Find where the given text appears and provide that cell's center as [x, y] coordinate. 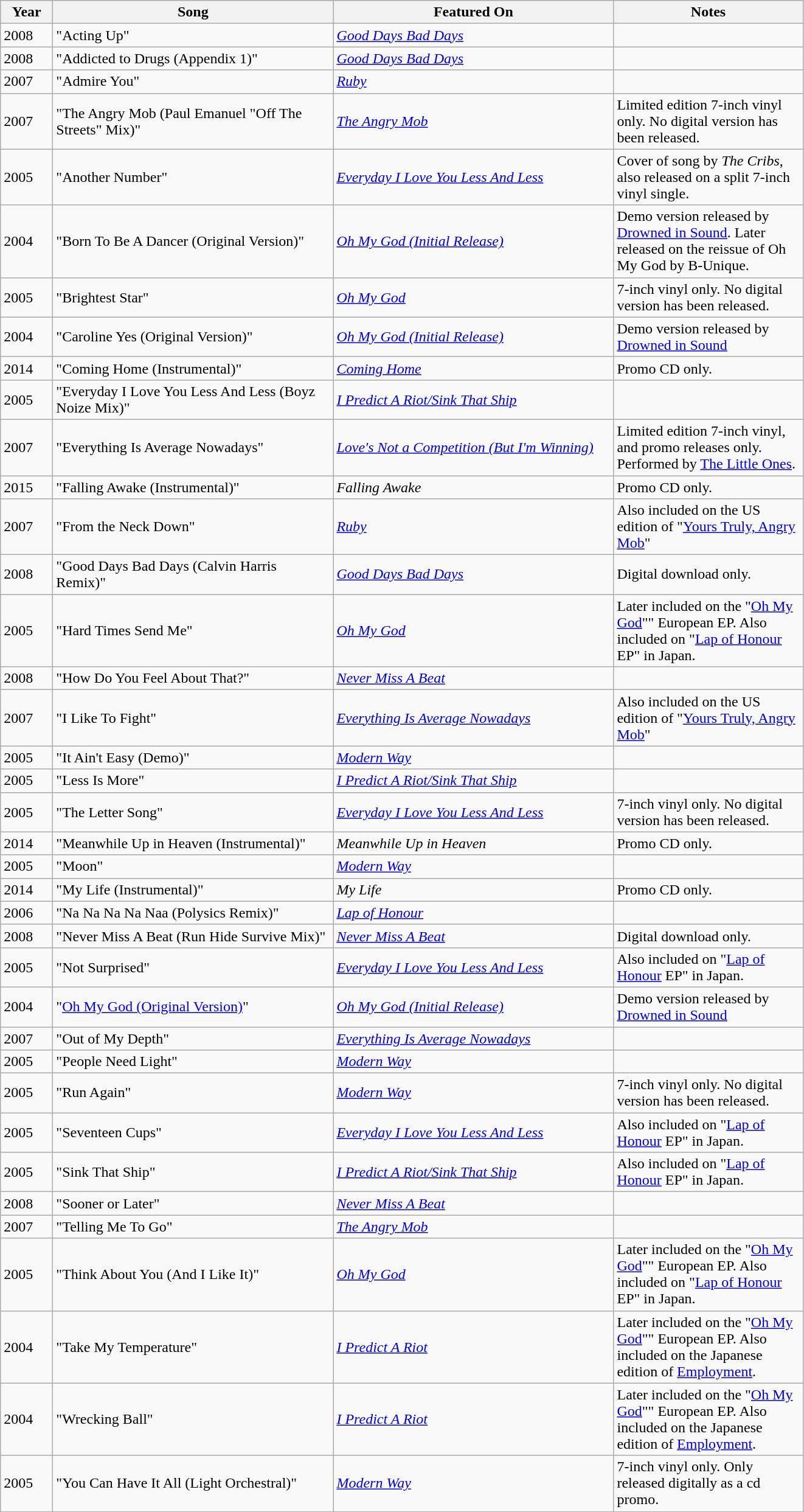
"Not Surprised" [193, 967]
Love's Not a Competition (But I'm Winning) [473, 447]
"Na Na Na Na Naa (Polysics Remix)" [193, 913]
"Moon" [193, 866]
"Another Number" [193, 177]
Notes [708, 12]
Year [27, 12]
"You Can Have It All (Light Orchestral)" [193, 1483]
7-inch vinyl only. Only released digitally as a cd promo. [708, 1483]
Falling Awake [473, 487]
Demo version released by Drowned in Sound. Later released on the reissue of Oh My God by B-Unique. [708, 241]
Meanwhile Up in Heaven [473, 843]
"Oh My God (Original Version)" [193, 1006]
2015 [27, 487]
"Think About You (And I Like It)" [193, 1274]
"From the Neck Down" [193, 527]
Coming Home [473, 368]
"Brightest Star" [193, 297]
Limited edition 7-inch vinyl only. No digital version has been released. [708, 121]
"The Angry Mob (Paul Emanuel "Off The Streets" Mix)" [193, 121]
"Sooner or Later" [193, 1204]
"Falling Awake (Instrumental)" [193, 487]
Lap of Honour [473, 913]
"My Life (Instrumental)" [193, 890]
"The Letter Song" [193, 812]
Song [193, 12]
"Telling Me To Go" [193, 1227]
"Take My Temperature" [193, 1347]
"Never Miss A Beat (Run Hide Survive Mix)" [193, 936]
"How Do You Feel About That?" [193, 678]
"Everyday I Love You Less And Less (Boyz Noize Mix)" [193, 399]
"Coming Home (Instrumental)" [193, 368]
"People Need Light" [193, 1062]
"Born To Be A Dancer (Original Version)" [193, 241]
"Good Days Bad Days (Calvin Harris Remix)" [193, 574]
"Caroline Yes (Original Version)" [193, 337]
"Hard Times Send Me" [193, 630]
"Out of My Depth" [193, 1039]
"It Ain't Easy (Demo)" [193, 758]
2006 [27, 913]
"Admire You" [193, 82]
My Life [473, 890]
"Meanwhile Up in Heaven (Instrumental)" [193, 843]
"Sink That Ship" [193, 1172]
"Everything Is Average Nowadays" [193, 447]
"Less Is More" [193, 781]
"I Like To Fight" [193, 718]
"Run Again" [193, 1093]
"Acting Up" [193, 35]
"Seventeen Cups" [193, 1133]
Limited edition 7-inch vinyl, and promo releases only. Performed by The Little Ones. [708, 447]
Cover of song by The Cribs, also released on a split 7-inch vinyl single. [708, 177]
"Wrecking Ball" [193, 1419]
"Addicted to Drugs (Appendix 1)" [193, 58]
Featured On [473, 12]
